Search for the cell housing the specified text and yield its (X, Y) center coordinate. 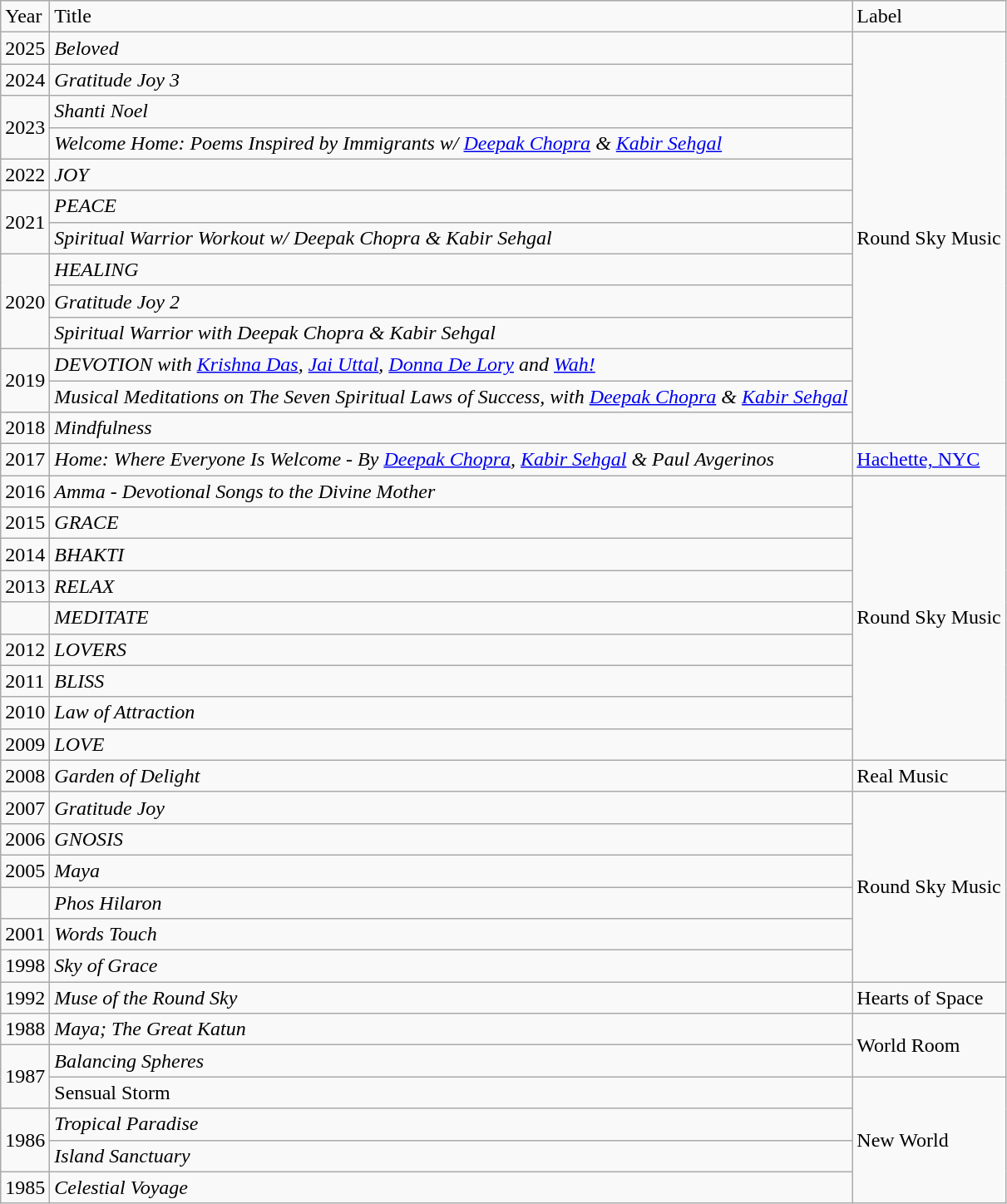
Sensual Storm (451, 1093)
Gratitude Joy 3 (451, 80)
Title (451, 17)
2018 (25, 428)
Spiritual Warrior with Deepak Chopra & Kabir Sehgal (451, 333)
2012 (25, 649)
GRACE (451, 523)
JOY (451, 175)
Balancing Spheres (451, 1061)
Home: Where Everyone Is Welcome - By Deepak Chopra, Kabir Sehgal & Paul Avgerinos (451, 460)
2015 (25, 523)
HEALING (451, 269)
2008 (25, 776)
Words Touch (451, 935)
Gratitude Joy (451, 807)
New World (929, 1140)
2022 (25, 175)
Phos Hilaron (451, 902)
2020 (25, 301)
Muse of the Round Sky (451, 998)
Year (25, 17)
Hearts of Space (929, 998)
RELAX (451, 586)
Law of Attraction (451, 713)
1988 (25, 1029)
LOVERS (451, 649)
2016 (25, 491)
Spiritual Warrior Workout w/ Deepak Chopra & Kabir Sehgal (451, 238)
Garden of Delight (451, 776)
2025 (25, 48)
2005 (25, 871)
World Room (929, 1045)
1986 (25, 1140)
Beloved (451, 48)
1985 (25, 1187)
1998 (25, 966)
Tropical Paradise (451, 1124)
2010 (25, 713)
Shanti Noel (451, 111)
BHAKTI (451, 555)
2011 (25, 681)
MEDITATE (451, 618)
2001 (25, 935)
2013 (25, 586)
BLISS (451, 681)
Real Music (929, 776)
2007 (25, 807)
Island Sanctuary (451, 1156)
2024 (25, 80)
Celestial Voyage (451, 1187)
2021 (25, 222)
Amma - Devotional Songs to the Divine Mother (451, 491)
Hachette, NYC (929, 460)
Maya; The Great Katun (451, 1029)
2006 (25, 839)
Musical Meditations on The Seven Spiritual Laws of Success, with Deepak Chopra & Kabir Sehgal (451, 397)
GNOSIS (451, 839)
Maya (451, 871)
LOVE (451, 744)
2019 (25, 380)
Mindfulness (451, 428)
DEVOTION with Krishna Das, Jai Uttal, Donna De Lory and Wah! (451, 364)
Label (929, 17)
Welcome Home: Poems Inspired by Immigrants w/ Deepak Chopra & Kabir Sehgal (451, 143)
2017 (25, 460)
Sky of Grace (451, 966)
2014 (25, 555)
1992 (25, 998)
Gratitude Joy 2 (451, 301)
PEACE (451, 206)
1987 (25, 1077)
2009 (25, 744)
2023 (25, 127)
